Find where the given text appears and provide that cell's center as (x, y) coordinate. 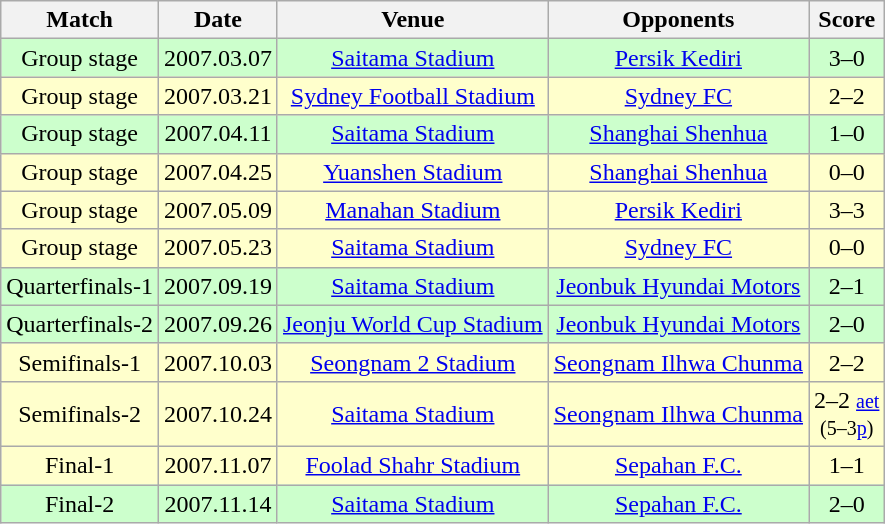
2007.09.26 (218, 324)
1–0 (847, 134)
Opponents (678, 20)
2007.11.14 (218, 503)
Venue (412, 20)
2007.10.03 (218, 362)
Jeonju World Cup Stadium (412, 324)
Yuanshen Stadium (412, 172)
Seongnam 2 Stadium (412, 362)
Quarterfinals-1 (80, 286)
2–2 aet(5–3p) (847, 414)
2007.03.07 (218, 58)
Sydney Football Stadium (412, 96)
Final-2 (80, 503)
Semifinals-2 (80, 414)
2007.03.21 (218, 96)
3–3 (847, 210)
Manahan Stadium (412, 210)
2007.11.07 (218, 465)
Match (80, 20)
2007.05.23 (218, 248)
Score (847, 20)
Foolad Shahr Stadium (412, 465)
2–1 (847, 286)
2007.10.24 (218, 414)
2007.04.11 (218, 134)
2007.09.19 (218, 286)
Date (218, 20)
Quarterfinals-2 (80, 324)
2007.05.09 (218, 210)
Final-1 (80, 465)
Semifinals-1 (80, 362)
3–0 (847, 58)
2007.04.25 (218, 172)
1–1 (847, 465)
